Output the (x, y) coordinate of the center of the cell containing the given text.  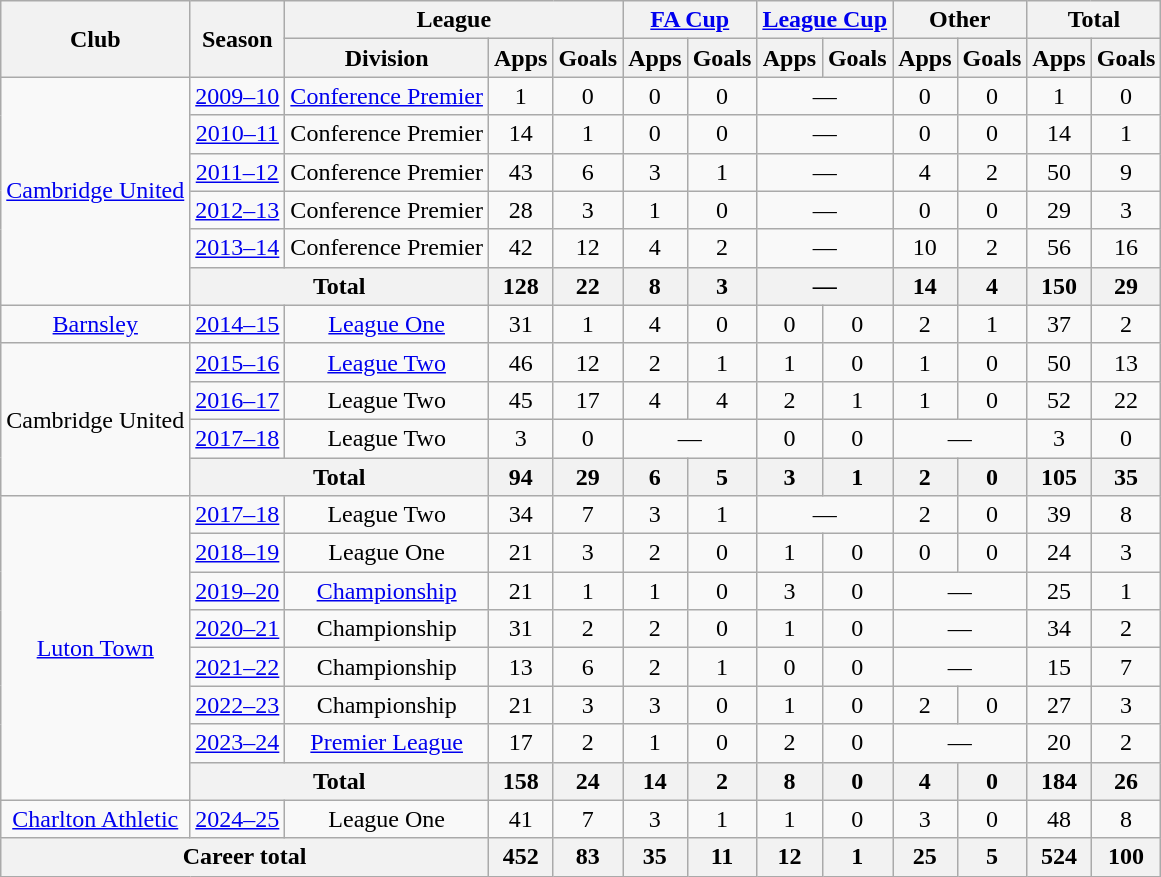
2021–22 (238, 667)
2014–15 (238, 324)
150 (1059, 286)
42 (520, 248)
2024–25 (238, 819)
2023–24 (238, 743)
2018–19 (238, 553)
27 (1059, 705)
184 (1059, 781)
Other (960, 20)
26 (1126, 781)
Club (96, 39)
9 (1126, 172)
28 (520, 210)
Charlton Athletic (96, 819)
2015–16 (238, 362)
10 (925, 248)
524 (1059, 857)
20 (1059, 743)
Luton Town (96, 648)
Season (238, 39)
Career total (245, 857)
Barnsley (96, 324)
39 (1059, 515)
League Cup (825, 20)
2012–13 (238, 210)
105 (1059, 477)
2019–20 (238, 591)
83 (588, 857)
11 (722, 857)
Division (387, 58)
FA Cup (690, 20)
46 (520, 362)
128 (520, 286)
2010–11 (238, 134)
2009–10 (238, 96)
2022–23 (238, 705)
2013–14 (238, 248)
48 (1059, 819)
2016–17 (238, 400)
Premier League (387, 743)
100 (1126, 857)
41 (520, 819)
56 (1059, 248)
94 (520, 477)
15 (1059, 667)
158 (520, 781)
45 (520, 400)
2020–21 (238, 629)
37 (1059, 324)
452 (520, 857)
16 (1126, 248)
43 (520, 172)
52 (1059, 400)
League (454, 20)
2011–12 (238, 172)
